From the cell containing the given text, extract its center point as (X, Y) coordinate. 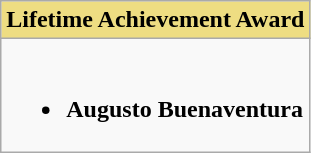
Lifetime Achievement Award (156, 20)
Augusto Buenaventura (156, 96)
